Search for the cell housing the specified text and yield its (x, y) center coordinate. 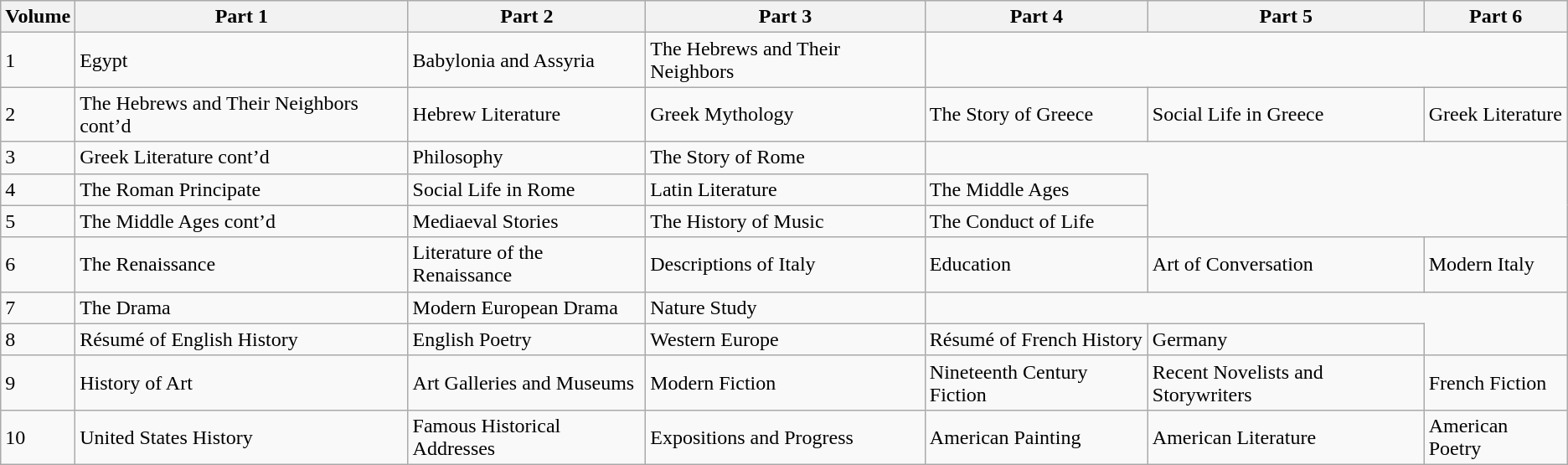
Social Life in Rome (527, 189)
9 (39, 382)
3 (39, 158)
The Conduct of Life (1036, 221)
Literature of the Renaissance (527, 265)
The Hebrews and Their Neighbors (786, 60)
10 (39, 437)
Résumé of English History (241, 339)
Part 1 (241, 17)
Social Life in Greece (1286, 114)
Art of Conversation (1286, 265)
The Story of Greece (1036, 114)
Famous Historical Addresses (527, 437)
6 (39, 265)
Greek Mythology (786, 114)
Résumé of French History (1036, 339)
Hebrew Literature (527, 114)
French Fiction (1496, 382)
Expositions and Progress (786, 437)
7 (39, 307)
Part 4 (1036, 17)
Nineteenth Century Fiction (1036, 382)
1 (39, 60)
The Roman Principate (241, 189)
United States History (241, 437)
Art Galleries and Museums (527, 382)
4 (39, 189)
Babylonia and Assyria (527, 60)
8 (39, 339)
Modern Fiction (786, 382)
Greek Literature (1496, 114)
American Painting (1036, 437)
Mediaeval Stories (527, 221)
The Middle Ages cont’d (241, 221)
The Renaissance (241, 265)
Latin Literature (786, 189)
Western Europe (786, 339)
Nature Study (786, 307)
Germany (1286, 339)
Greek Literature cont’d (241, 158)
Part 5 (1286, 17)
The Middle Ages (1036, 189)
The Drama (241, 307)
Education (1036, 265)
Part 2 (527, 17)
Part 6 (1496, 17)
Part 3 (786, 17)
Modern Italy (1496, 265)
American Literature (1286, 437)
The Story of Rome (786, 158)
American Poetry (1496, 437)
2 (39, 114)
English Poetry (527, 339)
Recent Novelists and Storywriters (1286, 382)
Egypt (241, 60)
5 (39, 221)
Volume (39, 17)
The History of Music (786, 221)
Modern European Drama (527, 307)
Philosophy (527, 158)
The Hebrews and Their Neighbors cont’d (241, 114)
Descriptions of Italy (786, 265)
History of Art (241, 382)
